Provide the (x, y) coordinate of the cell's center where the given text is located.  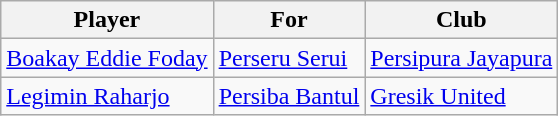
Persipura Jayapura (462, 58)
Legimin Raharjo (107, 96)
Player (107, 20)
For (289, 20)
Gresik United (462, 96)
Persiba Bantul (289, 96)
Boakay Eddie Foday (107, 58)
Club (462, 20)
Perseru Serui (289, 58)
